Identify which cell holds the provided text, then report its [X, Y] central coordinate. 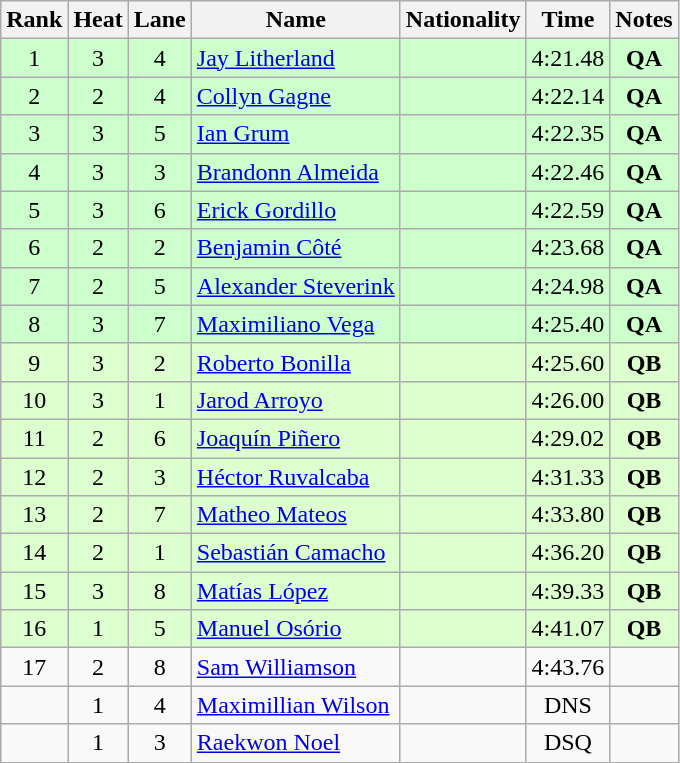
4:43.76 [568, 667]
Rank [34, 20]
4:39.33 [568, 591]
Sam Williamson [296, 667]
DNS [568, 705]
Joaquín Piñero [296, 438]
4:22.35 [568, 134]
16 [34, 629]
Manuel Osório [296, 629]
12 [34, 477]
4:26.00 [568, 400]
Nationality [463, 20]
Lane [160, 20]
4:36.20 [568, 553]
Maximillian Wilson [296, 705]
Jay Litherland [296, 58]
Ian Grum [296, 134]
Matías López [296, 591]
Heat [98, 20]
Raekwon Noel [296, 743]
DSQ [568, 743]
Alexander Steverink [296, 286]
4:21.48 [568, 58]
Jarod Arroyo [296, 400]
17 [34, 667]
4:22.14 [568, 96]
4:41.07 [568, 629]
15 [34, 591]
Name [296, 20]
9 [34, 362]
Héctor Ruvalcaba [296, 477]
4:25.40 [568, 324]
4:25.60 [568, 362]
4:23.68 [568, 248]
Collyn Gagne [296, 96]
4:22.59 [568, 210]
Erick Gordillo [296, 210]
Maximiliano Vega [296, 324]
4:24.98 [568, 286]
Benjamin Côté [296, 248]
10 [34, 400]
4:22.46 [568, 172]
Sebastián Camacho [296, 553]
Notes [644, 20]
Time [568, 20]
4:29.02 [568, 438]
Brandonn Almeida [296, 172]
4:31.33 [568, 477]
Roberto Bonilla [296, 362]
Matheo Mateos [296, 515]
14 [34, 553]
4:33.80 [568, 515]
11 [34, 438]
13 [34, 515]
